Provide the [X, Y] coordinate of the cell's center where the given text is located.  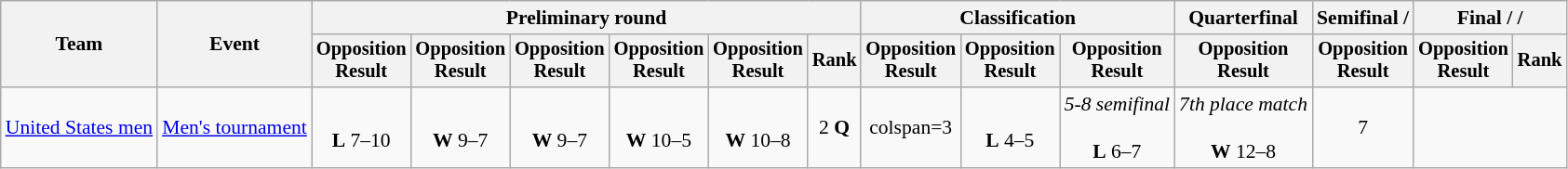
L 4–5 [1011, 128]
Preliminary round [586, 18]
Classification [1018, 18]
Final / / [1490, 18]
5-8 semifinalL 6–7 [1117, 128]
7 [1362, 128]
L 7–10 [361, 128]
7th place matchW 12–8 [1243, 128]
Semifinal / [1362, 18]
Event [235, 45]
W 10–5 [659, 128]
United States men [79, 128]
W 10–8 [757, 128]
colspan=3 [910, 128]
Men's tournament [235, 128]
Quarterfinal [1243, 18]
Team [79, 45]
2 Q [835, 128]
